Find where the given text appears and provide that cell's center as [X, Y] coordinate. 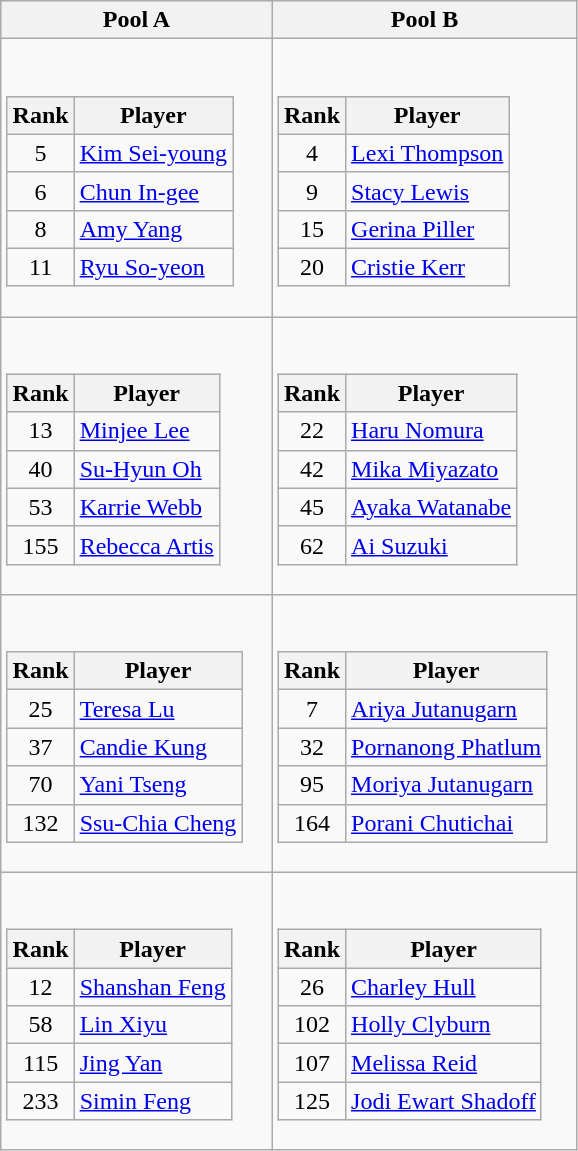
Simin Feng [152, 1101]
Yani Tseng [158, 785]
45 [312, 507]
233 [40, 1101]
62 [312, 545]
12 [40, 987]
70 [40, 785]
15 [312, 229]
20 [312, 267]
164 [312, 823]
Rank Player 7 Ariya Jutanugarn 32 Pornanong Phatlum 95 Moriya Jutanugarn 164 Porani Chutichai [424, 734]
Melissa Reid [444, 1063]
Teresa Lu [158, 709]
40 [40, 469]
Mika Miyazato [432, 469]
4 [312, 153]
Cristie Kerr [428, 267]
155 [40, 545]
13 [40, 431]
Rank Player 12 Shanshan Feng 58 Lin Xiyu 115 Jing Yan 233 Simin Feng [136, 1011]
115 [40, 1063]
Rank Player 13 Minjee Lee 40 Su-Hyun Oh 53 Karrie Webb 155 Rebecca Artis [136, 456]
Amy Yang [153, 229]
Ariya Jutanugarn [446, 709]
6 [40, 191]
Karrie Webb [146, 507]
11 [40, 267]
Holly Clyburn [444, 1025]
Rank Player 5 Kim Sei-young 6 Chun In-gee 8 Amy Yang 11 Ryu So-yeon [136, 178]
Rebecca Artis [146, 545]
Lexi Thompson [428, 153]
25 [40, 709]
Rank Player 22 Haru Nomura 42 Mika Miyazato 45 Ayaka Watanabe 62 Ai Suzuki [424, 456]
125 [312, 1101]
Charley Hull [444, 987]
58 [40, 1025]
9 [312, 191]
Kim Sei-young [153, 153]
Su-Hyun Oh [146, 469]
Ssu-Chia Cheng [158, 823]
95 [312, 785]
107 [312, 1063]
Ayaka Watanabe [432, 507]
Jodi Ewart Shadoff [444, 1101]
Candie Kung [158, 747]
Rank Player 4 Lexi Thompson 9 Stacy Lewis 15 Gerina Piller 20 Cristie Kerr [424, 178]
Pool B [424, 20]
Gerina Piller [428, 229]
Minjee Lee [146, 431]
22 [312, 431]
53 [40, 507]
Jing Yan [152, 1063]
Ryu So-yeon [153, 267]
Rank Player 26 Charley Hull 102 Holly Clyburn 107 Melissa Reid 125 Jodi Ewart Shadoff [424, 1011]
7 [312, 709]
Ai Suzuki [432, 545]
Pornanong Phatlum [446, 747]
5 [40, 153]
Stacy Lewis [428, 191]
Rank Player 25 Teresa Lu 37 Candie Kung 70 Yani Tseng 132 Ssu-Chia Cheng [136, 734]
26 [312, 987]
37 [40, 747]
42 [312, 469]
Chun In-gee [153, 191]
Haru Nomura [432, 431]
Shanshan Feng [152, 987]
102 [312, 1025]
32 [312, 747]
8 [40, 229]
Moriya Jutanugarn [446, 785]
Pool A [136, 20]
Lin Xiyu [152, 1025]
Porani Chutichai [446, 823]
132 [40, 823]
